Return the [X, Y] coordinate for the center point of the cell that contains the specified text.  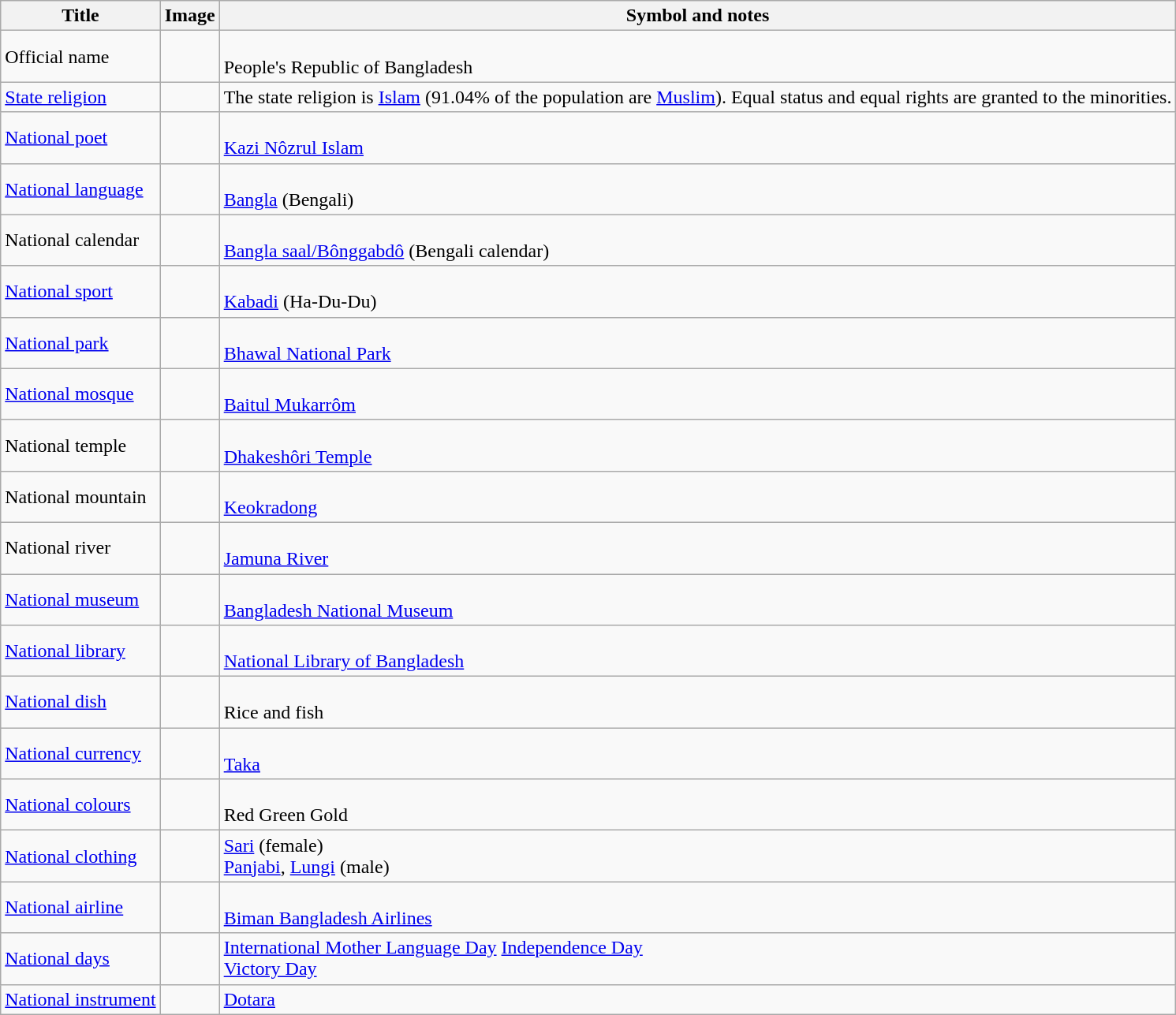
International Mother Language Day Independence Day Victory Day [697, 959]
Sari (female) Panjabi, Lungi (male) [697, 856]
State religion [80, 97]
National Library of Bangladesh [697, 651]
National days [80, 959]
Bhawal National Park [697, 342]
The state religion is Islam (91.04% of the population are Muslim). Equal status and equal rights are granted to the minorities. [697, 97]
Taka [697, 754]
National park [80, 342]
Bangla saal/Bônggabdô (Bengali calendar) [697, 240]
Image [189, 16]
National instrument [80, 999]
National mountain [80, 497]
Rice and fish [697, 702]
Keokradong [697, 497]
Bangladesh National Museum [697, 599]
National clothing [80, 856]
National airline [80, 907]
National library [80, 651]
Title [80, 16]
Red Green Gold [697, 804]
National river [80, 547]
National colours [80, 804]
Dotara [697, 999]
Official name [80, 57]
Kazi Nôzrul Islam [697, 137]
National dish [80, 702]
National museum [80, 599]
National sport [80, 292]
National currency [80, 754]
People's Republic of Bangladesh [697, 57]
Bangla (Bengali) [697, 189]
Jamuna River [697, 547]
National calendar [80, 240]
Kabadi (Ha-Du-Du) [697, 292]
Baitul Mukarrôm [697, 394]
National language [80, 189]
Biman Bangladesh Airlines [697, 907]
National mosque [80, 394]
National poet [80, 137]
Symbol and notes [697, 16]
Dhakeshôri Temple [697, 445]
National temple [80, 445]
